Return (X, Y) of the center of cell containing provided text 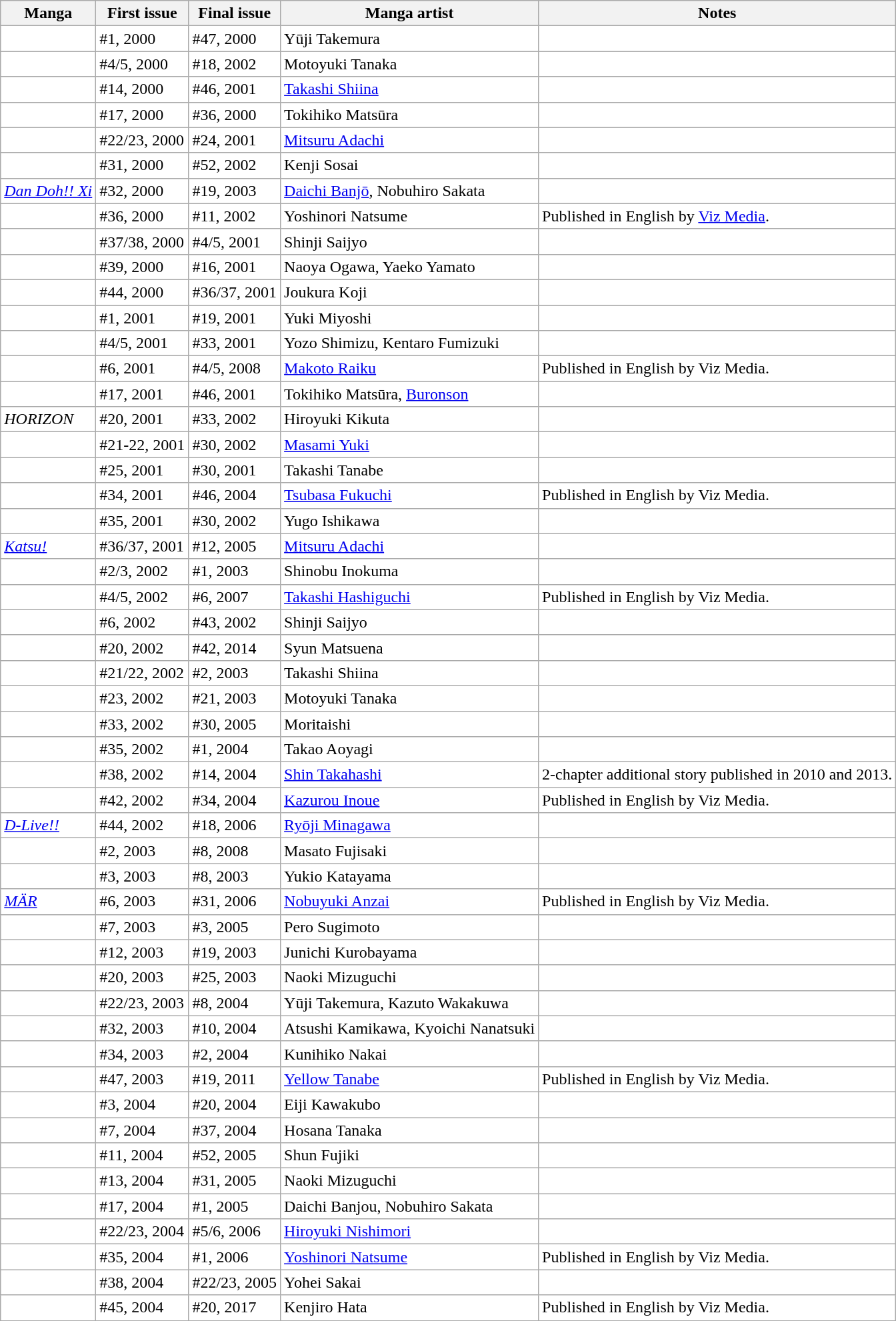
#18, 2006 (235, 826)
Yuki Miyoshi (409, 318)
First issue (143, 13)
#3, 2004 (143, 1104)
#20, 2004 (235, 1104)
Masato Fujisaki (409, 851)
Hiroyuki Kikuta (409, 419)
Takashi Hashiguchi (409, 597)
Takao Aoyagi (409, 750)
Takashi Tanabe (409, 470)
#52, 2005 (235, 1156)
#8, 2003 (235, 876)
Daichi Banjou, Nobuhiro Sakata (409, 1206)
#34, 2003 (143, 1054)
Manga (48, 13)
#13, 2004 (143, 1181)
Notes (717, 13)
#1, 2001 (143, 318)
Tsubasa Fukuchi (409, 495)
Naoya Ogawa, Yaeko Yamato (409, 267)
Junichi Kurobayama (409, 952)
#20, 2001 (143, 419)
#25, 2001 (143, 470)
#19, 2001 (235, 318)
#2, 2004 (235, 1054)
Shun Fujiki (409, 1156)
Shin Takahashi (409, 775)
Ryōji Minagawa (409, 826)
#38, 2002 (143, 775)
#6, 2007 (235, 597)
#37/38, 2000 (143, 241)
#20, 2003 (143, 978)
#19, 2011 (235, 1079)
#42, 2014 (235, 647)
#35, 2004 (143, 1257)
Pero Sugimoto (409, 927)
#22/23, 2005 (235, 1282)
Masami Yuki (409, 445)
#22/23, 2004 (143, 1232)
#17, 2001 (143, 394)
#1, 2006 (235, 1257)
#1, 2003 (235, 571)
#11, 2004 (143, 1156)
Kenji Sosai (409, 165)
#32, 2000 (143, 191)
Final issue (235, 13)
#1, 2000 (143, 39)
Yūji Takemura (409, 39)
#21/22, 2002 (143, 673)
#34, 2001 (143, 495)
Yozo Shimizu, Kentaro Fumizuki (409, 343)
Moritaishi (409, 724)
Kazurou Inoue (409, 800)
#31, 2006 (235, 902)
#1, 2004 (235, 750)
Joukura Koji (409, 292)
2-chapter additional story published in 2010 and 2013. (717, 775)
#10, 2004 (235, 1028)
Kenjiro Hata (409, 1308)
#39, 2000 (143, 267)
#21, 2003 (235, 698)
Yohei Sakai (409, 1282)
#14, 2000 (143, 89)
Daichi Banjō, Nobuhiro Sakata (409, 191)
#22/23, 2000 (143, 140)
#23, 2002 (143, 698)
Kunihiko Nakai (409, 1054)
#43, 2002 (235, 622)
HORIZON (48, 419)
#20, 2017 (235, 1308)
Yukio Katayama (409, 876)
#21-22, 2001 (143, 445)
#1, 2005 (235, 1206)
#5/6, 2006 (235, 1232)
Syun Matsuena (409, 647)
#37, 2004 (235, 1130)
#46, 2004 (235, 495)
Eiji Kawakubo (409, 1104)
#7, 2004 (143, 1130)
#8, 2008 (235, 851)
#35, 2001 (143, 521)
#4/5, 2008 (235, 369)
Makoto Raiku (409, 369)
Yellow Tanabe (409, 1079)
Atsushi Kamikawa, Kyoichi Nanatsuki (409, 1028)
#47, 2003 (143, 1079)
#18, 2002 (235, 64)
D-Live!! (48, 826)
#4/5, 2002 (143, 597)
#12, 2003 (143, 952)
#4/5, 2000 (143, 64)
#8, 2004 (235, 1003)
#3, 2003 (143, 876)
Tokihiko Matsūra (409, 115)
#44, 2002 (143, 826)
#3, 2005 (235, 927)
Dan Doh!! Xi (48, 191)
#17, 2000 (143, 115)
#38, 2004 (143, 1282)
#33, 2001 (235, 343)
#45, 2004 (143, 1308)
Hosana Tanaka (409, 1130)
#6, 2003 (143, 902)
#30, 2001 (235, 470)
#14, 2004 (235, 775)
#6, 2002 (143, 622)
#32, 2003 (143, 1028)
#7, 2003 (143, 927)
#25, 2003 (235, 978)
Manga artist (409, 13)
#30, 2005 (235, 724)
#42, 2002 (143, 800)
Katsu! (48, 546)
#47, 2000 (235, 39)
#12, 2005 (235, 546)
Hiroyuki Nishimori (409, 1232)
Yūji Takemura, Kazuto Wakakuwa (409, 1003)
#52, 2002 (235, 165)
#22/23, 2003 (143, 1003)
#16, 2001 (235, 267)
#31, 2000 (143, 165)
#44, 2000 (143, 292)
Tokihiko Matsūra, Buronson (409, 394)
Yugo Ishikawa (409, 521)
MÄR (48, 902)
Shinobu Inokuma (409, 571)
#34, 2004 (235, 800)
#31, 2005 (235, 1181)
#20, 2002 (143, 647)
#6, 2001 (143, 369)
#24, 2001 (235, 140)
Nobuyuki Anzai (409, 902)
#17, 2004 (143, 1206)
#2/3, 2002 (143, 571)
#11, 2002 (235, 216)
#35, 2002 (143, 750)
